Pinpoint the cell where the given text exists, returning its (x, y) midpoint coordinate. 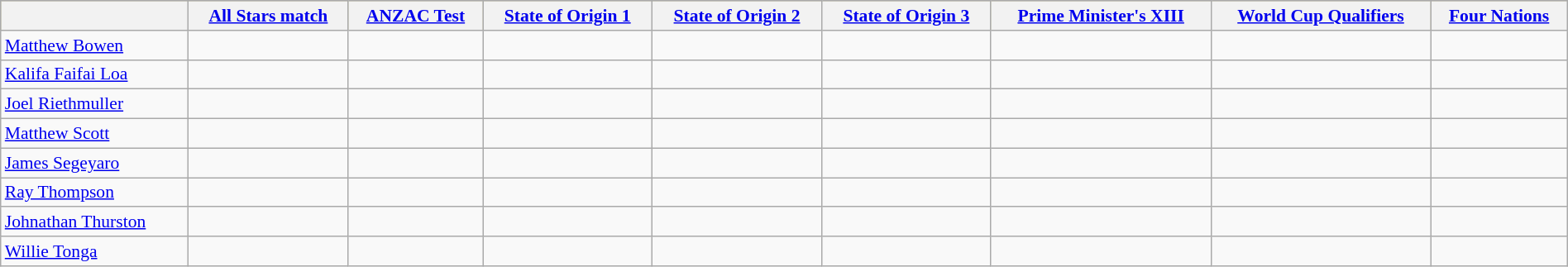
State of Origin 1 (567, 16)
ANZAC Test (415, 16)
Matthew Scott (94, 134)
Matthew Bowen (94, 45)
Johnathan Thurston (94, 222)
Four Nations (1499, 16)
State of Origin 3 (906, 16)
Ray Thompson (94, 193)
All Stars match (269, 16)
State of Origin 2 (738, 16)
Willie Tonga (94, 251)
James Segeyaro (94, 163)
Joel Riethmuller (94, 104)
Kalifa Faifai Loa (94, 74)
World Cup Qualifiers (1321, 16)
Prime Minister's XIII (1101, 16)
